Determine the [X, Y] coordinate at the center of the cell enclosing the given text.  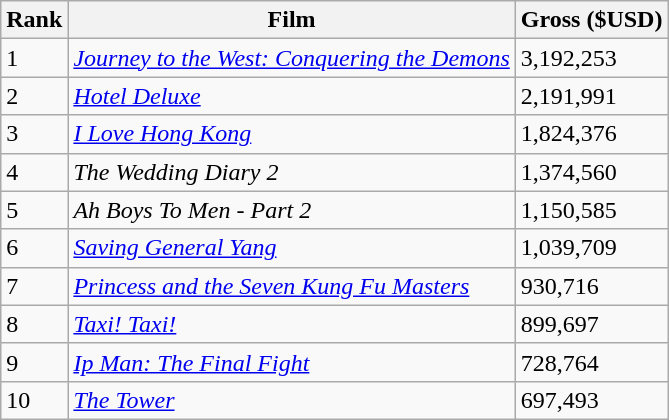
The Tower [292, 400]
Princess and the Seven Kung Fu Masters [292, 286]
1,374,560 [592, 172]
697,493 [592, 400]
728,764 [592, 362]
Rank [34, 20]
1 [34, 58]
7 [34, 286]
5 [34, 210]
1,150,585 [592, 210]
1,824,376 [592, 134]
I Love Hong Kong [292, 134]
899,697 [592, 324]
Ip Man: The Final Fight [292, 362]
930,716 [592, 286]
4 [34, 172]
9 [34, 362]
8 [34, 324]
Gross ($USD) [592, 20]
Ah Boys To Men - Part 2 [292, 210]
The Wedding Diary 2 [292, 172]
Film [292, 20]
Taxi! Taxi! [292, 324]
Hotel Deluxe [292, 96]
2 [34, 96]
1,039,709 [592, 248]
10 [34, 400]
Journey to the West: Conquering the Demons [292, 58]
6 [34, 248]
3 [34, 134]
3,192,253 [592, 58]
2,191,991 [592, 96]
Saving General Yang [292, 248]
